Locate the cell with the specified text and output its (x, y) center coordinate. 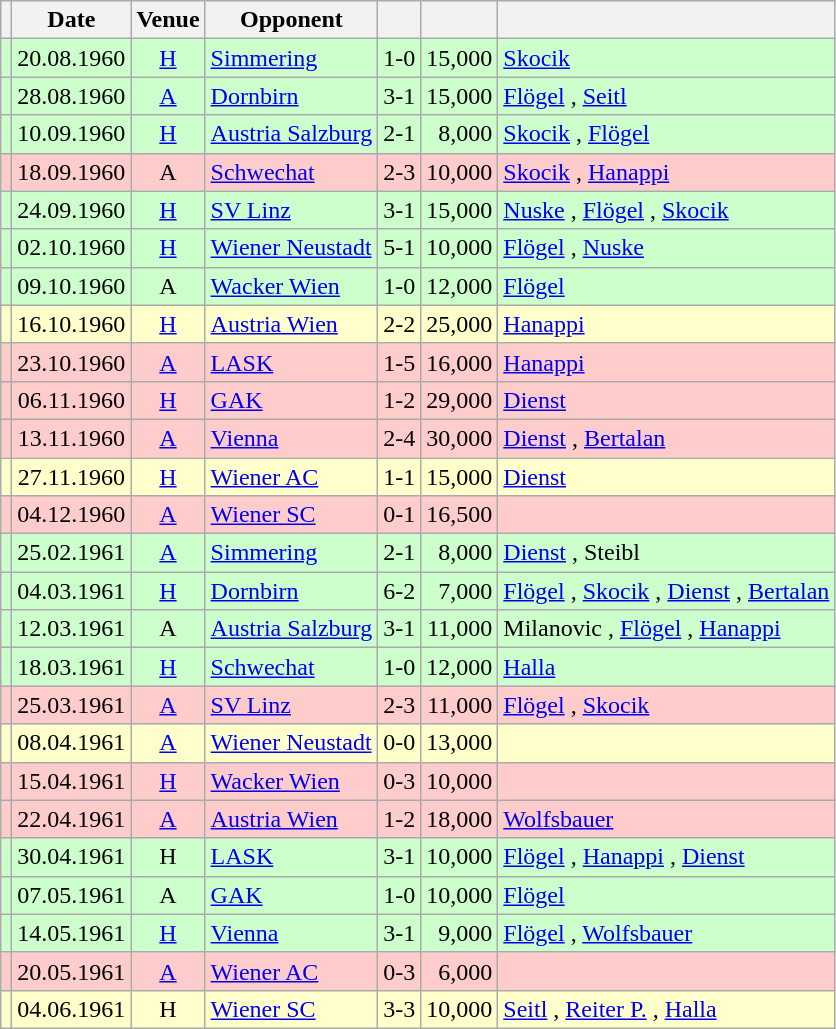
22.04.1961 (72, 819)
15.04.1961 (72, 781)
18.03.1961 (72, 667)
Flögel , Skocik (666, 705)
0-0 (400, 743)
29,000 (460, 400)
14.05.1961 (72, 933)
13,000 (460, 743)
04.06.1961 (72, 1009)
30.04.1961 (72, 857)
Flögel , Nuske (666, 248)
25,000 (460, 324)
1-5 (400, 362)
27.11.1960 (72, 477)
25.03.1961 (72, 705)
Flögel , Hanappi , Dienst (666, 857)
18.09.1960 (72, 172)
23.10.1960 (72, 362)
6,000 (460, 971)
7,000 (460, 591)
Seitl , Reiter P. , Halla (666, 1009)
9,000 (460, 933)
20.08.1960 (72, 58)
Skocik (666, 58)
Flögel , Seitl (666, 96)
12.03.1961 (72, 629)
08.04.1961 (72, 743)
Skocik , Hanappi (666, 172)
Dienst , Bertalan (666, 438)
16,000 (460, 362)
Opponent (292, 20)
06.11.1960 (72, 400)
Flögel , Skocik , Dienst , Bertalan (666, 591)
6-2 (400, 591)
1-1 (400, 477)
25.02.1961 (72, 553)
24.09.1960 (72, 210)
09.10.1960 (72, 286)
0-1 (400, 515)
02.10.1960 (72, 248)
10.09.1960 (72, 134)
Dienst , Steibl (666, 553)
13.11.1960 (72, 438)
18,000 (460, 819)
Halla (666, 667)
Nuske , Flögel , Skocik (666, 210)
2-4 (400, 438)
Wolfsbauer (666, 819)
Venue (168, 20)
07.05.1961 (72, 895)
5-1 (400, 248)
30,000 (460, 438)
28.08.1960 (72, 96)
Milanovic , Flögel , Hanappi (666, 629)
16,500 (460, 515)
Skocik , Flögel (666, 134)
3-3 (400, 1009)
Date (72, 20)
Flögel , Wolfsbauer (666, 933)
04.03.1961 (72, 591)
16.10.1960 (72, 324)
04.12.1960 (72, 515)
20.05.1961 (72, 971)
2-2 (400, 324)
